Pinpoint the cell where the given text exists, returning its (x, y) midpoint coordinate. 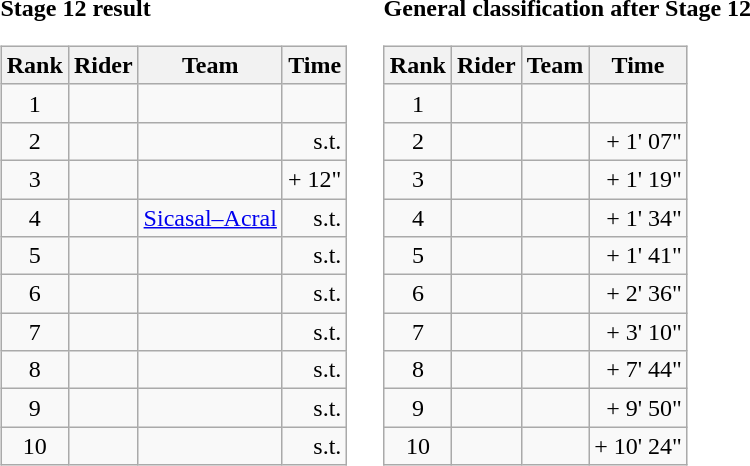
+ 3' 10" (638, 332)
+ 12" (314, 179)
+ 10' 24" (638, 446)
+ 2' 36" (638, 294)
+ 1' 34" (638, 217)
Sicasal–Acral (210, 217)
+ 1' 07" (638, 141)
+ 9' 50" (638, 408)
+ 1' 19" (638, 179)
+ 1' 41" (638, 256)
+ 7' 44" (638, 370)
